Detect which cell encompasses the target text, then output its [x, y] center coordinate. 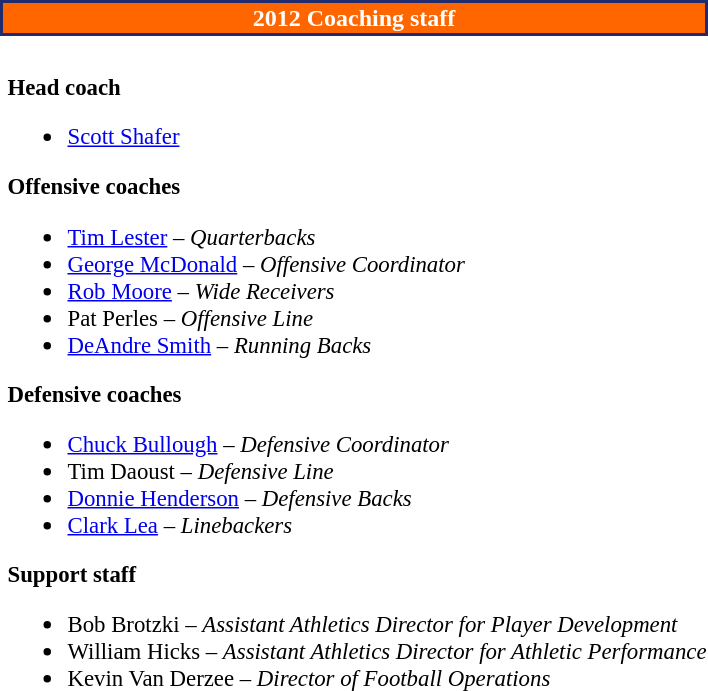
2012 Coaching staff [354, 18]
